Return (x, y) of the center of cell containing provided text 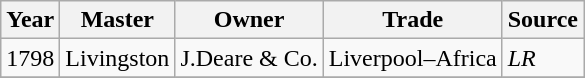
Livingston (118, 58)
Year (30, 20)
Source (542, 20)
Trade (412, 20)
J.Deare & Co. (249, 58)
LR (542, 58)
Owner (249, 20)
Master (118, 20)
Liverpool–Africa (412, 58)
1798 (30, 58)
